Provide the (X, Y) coordinate of the cell's center where the given text is located.  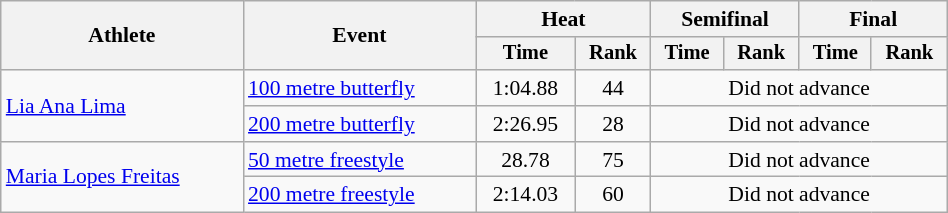
2:14.03 (526, 195)
1:04.88 (526, 88)
Event (360, 36)
50 metre freestyle (360, 160)
Athlete (122, 36)
28 (613, 124)
Final (873, 19)
60 (613, 195)
100 metre butterfly (360, 88)
75 (613, 160)
44 (613, 88)
200 metre butterfly (360, 124)
28.78 (526, 160)
2:26.95 (526, 124)
Lia Ana Lima (122, 106)
200 metre freestyle (360, 195)
Heat (564, 19)
Maria Lopes Freitas (122, 178)
Semifinal (725, 19)
